Return the (X, Y) coordinate for the center point of the cell that contains the specified text.  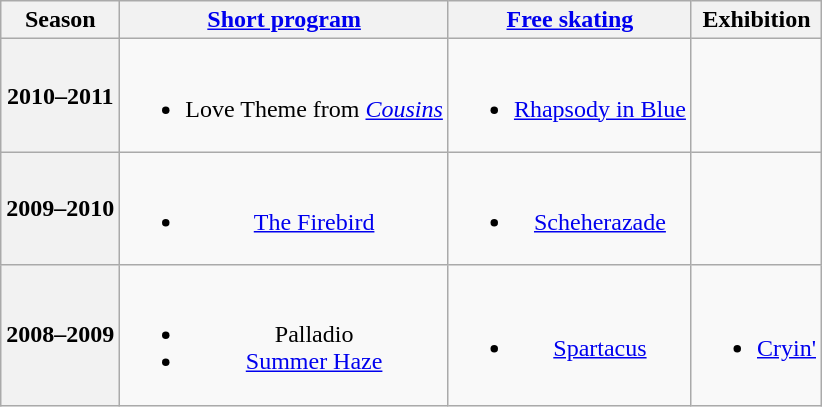
The Firebird (284, 208)
Spartacus (570, 335)
Exhibition (756, 20)
Season (60, 20)
Rhapsody in Blue (570, 96)
2009–2010 (60, 208)
Scheherazade (570, 208)
2010–2011 (60, 96)
Love Theme from Cousins (284, 96)
Free skating (570, 20)
Palladio Summer Haze (284, 335)
Cryin' (756, 335)
Short program (284, 20)
2008–2009 (60, 335)
